Return the [x, y] coordinate for the center point of the cell that contains the specified text.  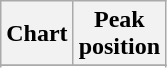
Chart [37, 34]
Peakposition [119, 34]
